Identify which cell holds the provided text, then report its (x, y) central coordinate. 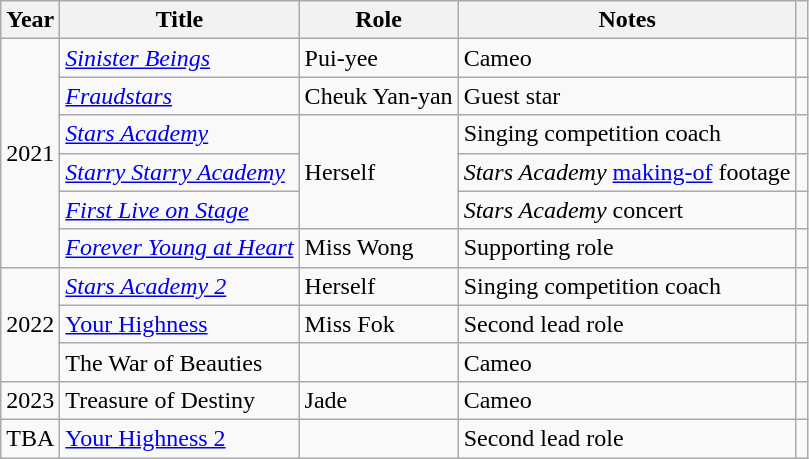
Pui-yee (378, 58)
TBA (30, 438)
Jade (378, 400)
Miss Wong (378, 248)
Title (180, 20)
Stars Academy (180, 134)
2023 (30, 400)
Stars Academy 2 (180, 286)
Forever Young at Heart (180, 248)
Supporting role (627, 248)
Treasure of Destiny (180, 400)
First Live on Stage (180, 210)
Year (30, 20)
Cheuk Yan-yan (378, 96)
Your Highness (180, 324)
Guest star (627, 96)
Role (378, 20)
Sinister Beings (180, 58)
Stars Academy concert (627, 210)
Fraudstars (180, 96)
2022 (30, 324)
Starry Starry Academy (180, 172)
Your Highness 2 (180, 438)
Miss Fok (378, 324)
Notes (627, 20)
Stars Academy making-of footage (627, 172)
The War of Beauties (180, 362)
2021 (30, 153)
